Provide the (x, y) coordinate of the cell's center where the given text is located.  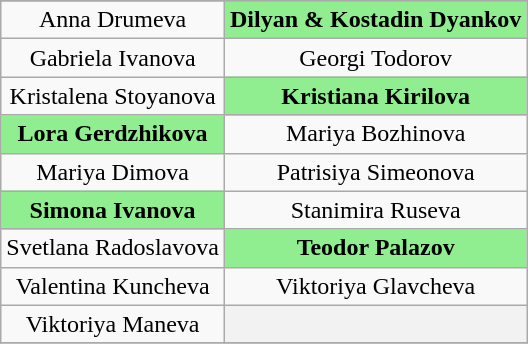
Mariya Bozhinova (375, 134)
Simona Ivanova (113, 210)
Teodor Palazov (375, 248)
Gabriela Ivanova (113, 58)
Mariya Dimova (113, 172)
Stanimira Ruseva (375, 210)
Kristiana Kirilova (375, 96)
Viktoriya Glavcheva (375, 286)
Kristalena Stoyanova (113, 96)
Anna Drumeva (113, 20)
Georgi Todorov (375, 58)
Valentina Kuncheva (113, 286)
Patrisiya Simeonova (375, 172)
Lora Gerdzhikova (113, 134)
Viktoriya Maneva (113, 324)
Dilyan & Kostadin Dyankov (375, 20)
Svetlana Radoslavova (113, 248)
